Capture the cell that displays the provided text and extract its [X, Y] central coordinate. 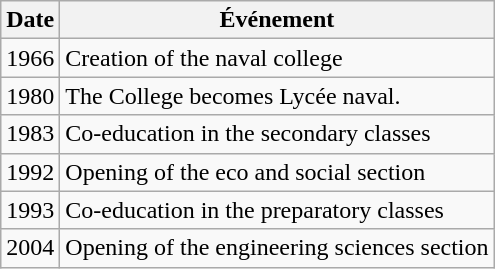
Creation of the naval college [277, 58]
1993 [30, 210]
Opening of the engineering sciences section [277, 248]
1983 [30, 134]
Opening of the eco and social section [277, 172]
Co-education in the secondary classes [277, 134]
The College becomes Lycée naval. [277, 96]
Date [30, 20]
2004 [30, 248]
Événement [277, 20]
1992 [30, 172]
1966 [30, 58]
Co-education in the preparatory classes [277, 210]
1980 [30, 96]
